Extract the [x, y] coordinate from the center of the cell holding the provided text.  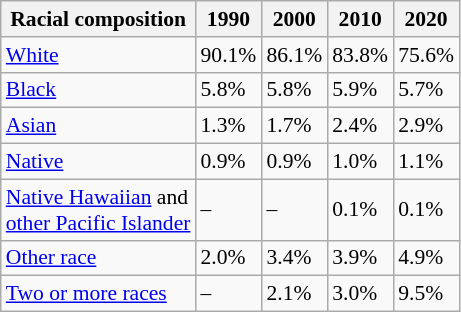
90.1% [228, 55]
2.4% [360, 126]
1.7% [294, 126]
Native Hawaiian andother Pacific Islander [98, 210]
5.7% [426, 90]
3.9% [360, 258]
5.9% [360, 90]
2.9% [426, 126]
86.1% [294, 55]
2010 [360, 19]
3.0% [360, 294]
2.0% [228, 258]
2.1% [294, 294]
Black [98, 90]
4.9% [426, 258]
1990 [228, 19]
1.0% [360, 162]
Racial composition [98, 19]
1.1% [426, 162]
Asian [98, 126]
75.6% [426, 55]
9.5% [426, 294]
Native [98, 162]
2020 [426, 19]
Two or more races [98, 294]
Other race [98, 258]
White [98, 55]
2000 [294, 19]
83.8% [360, 55]
1.3% [228, 126]
3.4% [294, 258]
